Find where the given text appears and provide that cell's center as [X, Y] coordinate. 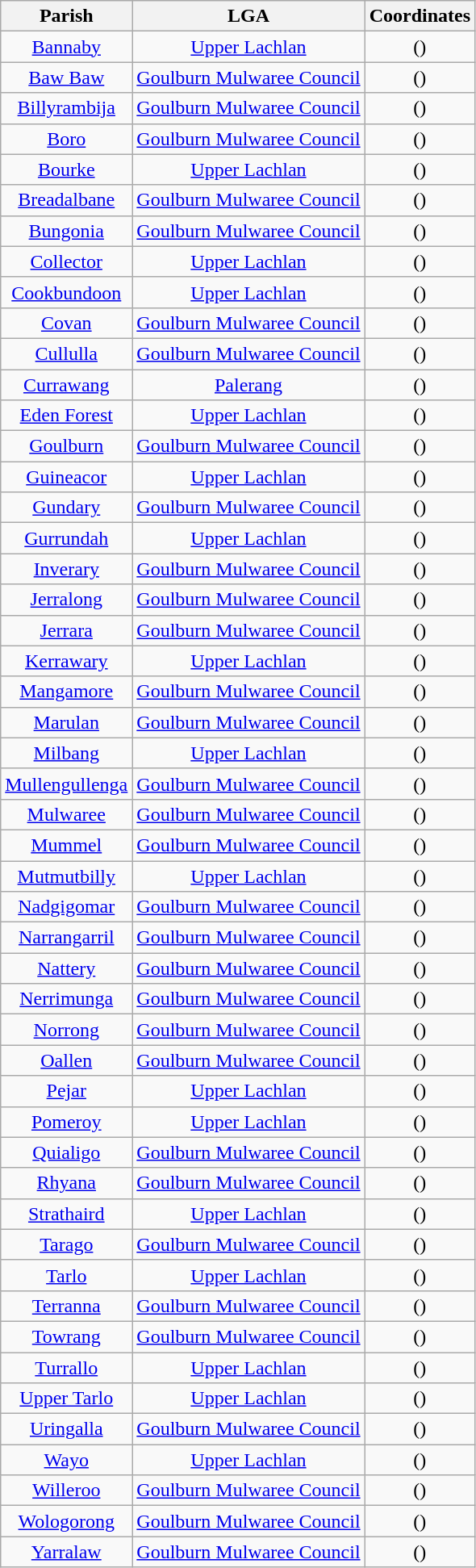
Mangamore [66, 692]
Bourke [66, 169]
Coordinates [420, 16]
Currawang [66, 385]
Mutmutbilly [66, 876]
Breadalbane [66, 200]
Covan [66, 323]
Nattery [66, 968]
Mummel [66, 845]
Willeroo [66, 1491]
Oallen [66, 1060]
Mullengullenga [66, 784]
Norrong [66, 1030]
Tarlo [66, 1275]
Wayo [66, 1460]
Bannaby [66, 47]
Goulburn [66, 446]
Jerrara [66, 630]
Towrang [66, 1336]
Tarago [66, 1244]
Eden Forest [66, 416]
Nadgigomar [66, 907]
Turrallo [66, 1368]
Cullulla [66, 353]
Cookbundoon [66, 292]
Gurrundah [66, 538]
Marulan [66, 722]
Pejar [66, 1091]
Collector [66, 261]
Billyrambija [66, 108]
Upper Tarlo [66, 1399]
Mulwaree [66, 814]
Rhyana [66, 1183]
Guineacor [66, 477]
Yarralaw [66, 1552]
Inverary [66, 569]
Nerrimunga [66, 999]
Gundary [66, 508]
Uringalla [66, 1429]
Jerralong [66, 600]
Baw Baw [66, 77]
Boro [66, 139]
Kerrawary [66, 661]
Terranna [66, 1306]
Wologorong [66, 1521]
Parish [66, 16]
Milbang [66, 753]
Quialigo [66, 1152]
Palerang [248, 385]
Pomeroy [66, 1122]
Strathaird [66, 1214]
LGA [248, 16]
Narrangarril [66, 938]
Bungonia [66, 231]
